From the cell containing the given text, extract its center point as [x, y] coordinate. 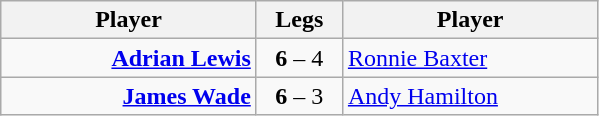
Ronnie Baxter [470, 58]
6 – 3 [299, 96]
James Wade [129, 96]
Legs [299, 20]
Adrian Lewis [129, 58]
Andy Hamilton [470, 96]
6 – 4 [299, 58]
